Extract the [x, y] coordinate from the center of the cell holding the provided text.  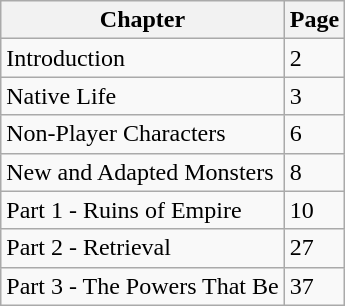
10 [314, 210]
Page [314, 20]
Part 1 - Ruins of Empire [142, 210]
Part 3 - The Powers That Be [142, 286]
3 [314, 96]
Native Life [142, 96]
37 [314, 286]
8 [314, 172]
Non-Player Characters [142, 134]
6 [314, 134]
2 [314, 58]
Chapter [142, 20]
Introduction [142, 58]
27 [314, 248]
Part 2 - Retrieval [142, 248]
New and Adapted Monsters [142, 172]
